For the text-containing cell, return its midpoint in [x, y] coordinate format. 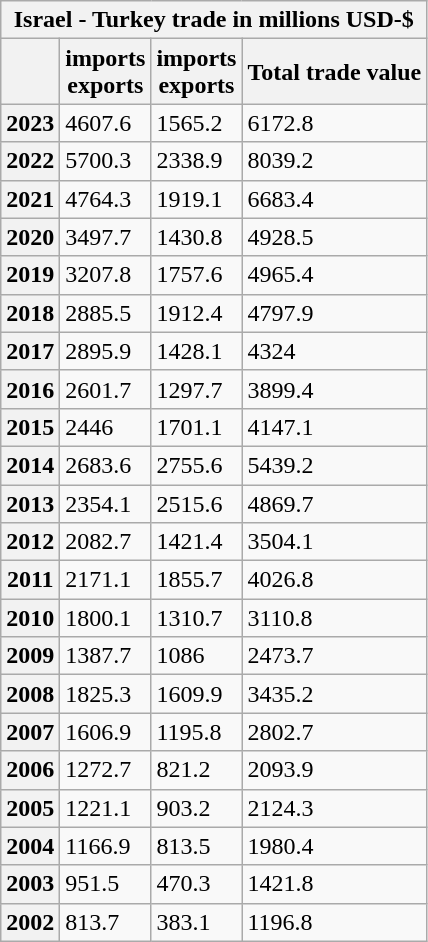
4607.6 [106, 123]
1297.7 [196, 389]
4869.7 [334, 503]
1701.1 [196, 427]
6683.4 [334, 199]
2019 [30, 275]
1606.9 [106, 732]
2015 [30, 427]
6172.8 [334, 123]
2354.1 [106, 503]
1565.2 [196, 123]
1609.9 [196, 694]
2802.7 [334, 732]
3110.8 [334, 618]
4147.1 [334, 427]
2446 [106, 427]
2755.6 [196, 465]
2003 [30, 884]
4797.9 [334, 313]
5700.3 [106, 161]
2010 [30, 618]
2018 [30, 313]
470.3 [196, 884]
4928.5 [334, 237]
8039.2 [334, 161]
1428.1 [196, 351]
2014 [30, 465]
2011 [30, 580]
1912.4 [196, 313]
Israel - Turkey trade in millions USD-$ [214, 20]
2005 [30, 808]
2023 [30, 123]
2009 [30, 656]
2338.9 [196, 161]
1800.1 [106, 618]
2093.9 [334, 770]
2515.6 [196, 503]
3207.8 [106, 275]
Total trade value [334, 72]
1195.8 [196, 732]
2016 [30, 389]
2171.1 [106, 580]
3504.1 [334, 542]
1421.8 [334, 884]
4764.3 [106, 199]
4026.8 [334, 580]
2013 [30, 503]
2022 [30, 161]
3497.7 [106, 237]
2021 [30, 199]
2895.9 [106, 351]
2008 [30, 694]
383.1 [196, 922]
1086 [196, 656]
3435.2 [334, 694]
1980.4 [334, 846]
951.5 [106, 884]
2124.3 [334, 808]
2601.7 [106, 389]
903.2 [196, 808]
1855.7 [196, 580]
2007 [30, 732]
2012 [30, 542]
2002 [30, 922]
813.5 [196, 846]
1757.6 [196, 275]
1919.1 [196, 199]
1310.7 [196, 618]
2020 [30, 237]
1421.4 [196, 542]
2004 [30, 846]
813.7 [106, 922]
1196.8 [334, 922]
4965.4 [334, 275]
1272.7 [106, 770]
1166.9 [106, 846]
2683.6 [106, 465]
821.2 [196, 770]
2473.7 [334, 656]
2017 [30, 351]
2006 [30, 770]
1825.3 [106, 694]
1387.7 [106, 656]
4324 [334, 351]
5439.2 [334, 465]
2885.5 [106, 313]
1430.8 [196, 237]
3899.4 [334, 389]
1221.1 [106, 808]
2082.7 [106, 542]
